Capture the cell that displays the provided text and extract its [X, Y] central coordinate. 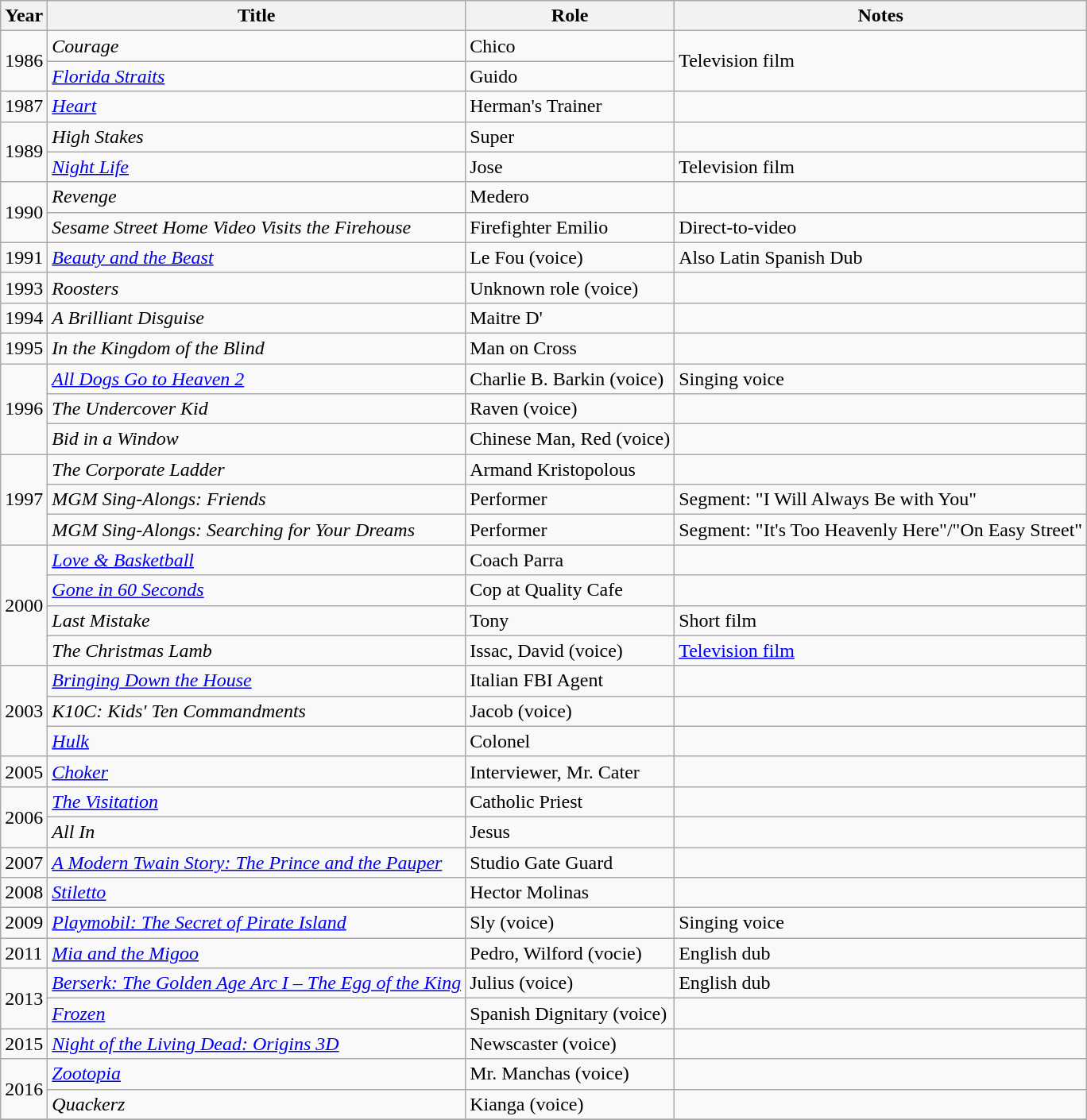
Gone in 60 Seconds [257, 590]
Italian FBI Agent [571, 681]
Le Fou (voice) [571, 257]
Short film [880, 620]
1991 [24, 257]
Bid in a Window [257, 439]
Kianga (voice) [571, 1104]
Chinese Man, Red (voice) [571, 439]
Jacob (voice) [571, 711]
Year [24, 16]
Mia and the Migoo [257, 953]
Also Latin Spanish Dub [880, 257]
Mr. Manchas (voice) [571, 1074]
A Brilliant Disguise [257, 318]
1987 [24, 106]
Frozen [257, 1014]
1986 [24, 61]
Choker [257, 771]
Playmobil: The Secret of Pirate Island [257, 923]
Last Mistake [257, 620]
Spanish Dignitary (voice) [571, 1014]
Beauty and the Beast [257, 257]
Herman's Trainer [571, 106]
High Stakes [257, 137]
2006 [24, 817]
Sesame Street Home Video Visits the Firehouse [257, 227]
Coach Parra [571, 560]
2005 [24, 771]
Night of the Living Dead: Origins 3D [257, 1044]
Zootopia [257, 1074]
2003 [24, 711]
Man on Cross [571, 348]
2011 [24, 953]
Role [571, 16]
Cop at Quality Cafe [571, 590]
Florida Straits [257, 76]
Stiletto [257, 893]
MGM Sing-Alongs: Searching for Your Dreams [257, 530]
2016 [24, 1089]
Courage [257, 46]
1996 [24, 409]
Love & Basketball [257, 560]
Jesus [571, 832]
The Corporate Ladder [257, 469]
Firefighter Emilio [571, 227]
MGM Sing-Alongs: Friends [257, 500]
Segment: "I Will Always Be with You" [880, 500]
Night Life [257, 167]
K10C: Kids' Ten Commandments [257, 711]
Hector Molinas [571, 893]
Direct-to-video [880, 227]
Revenge [257, 197]
2015 [24, 1044]
Colonel [571, 741]
All Dogs Go to Heaven 2 [257, 379]
Bringing Down the House [257, 681]
Maitre D' [571, 318]
Hulk [257, 741]
Jose [571, 167]
Roosters [257, 288]
2013 [24, 998]
The Christmas Lamb [257, 651]
Armand Kristopolous [571, 469]
Catholic Priest [571, 801]
Newscaster (voice) [571, 1044]
Tony [571, 620]
Segment: "It's Too Heavenly Here"/"On Easy Street" [880, 530]
1990 [24, 212]
Julius (voice) [571, 983]
1989 [24, 152]
Raven (voice) [571, 409]
Guido [571, 76]
1993 [24, 288]
Heart [257, 106]
Berserk: The Golden Age Arc I – The Egg of the King [257, 983]
2009 [24, 923]
Unknown role (voice) [571, 288]
Pedro, Wilford (vocie) [571, 953]
Medero [571, 197]
Super [571, 137]
Notes [880, 16]
2008 [24, 893]
Issac, David (voice) [571, 651]
Interviewer, Mr. Cater [571, 771]
Title [257, 16]
Sly (voice) [571, 923]
2007 [24, 862]
In the Kingdom of the Blind [257, 348]
Charlie B. Barkin (voice) [571, 379]
2000 [24, 605]
Quackerz [257, 1104]
All In [257, 832]
A Modern Twain Story: The Prince and the Pauper [257, 862]
Studio Gate Guard [571, 862]
The Undercover Kid [257, 409]
1994 [24, 318]
1995 [24, 348]
The Visitation [257, 801]
1997 [24, 500]
Chico [571, 46]
